Detect which cell encompasses the target text, then output its (X, Y) center coordinate. 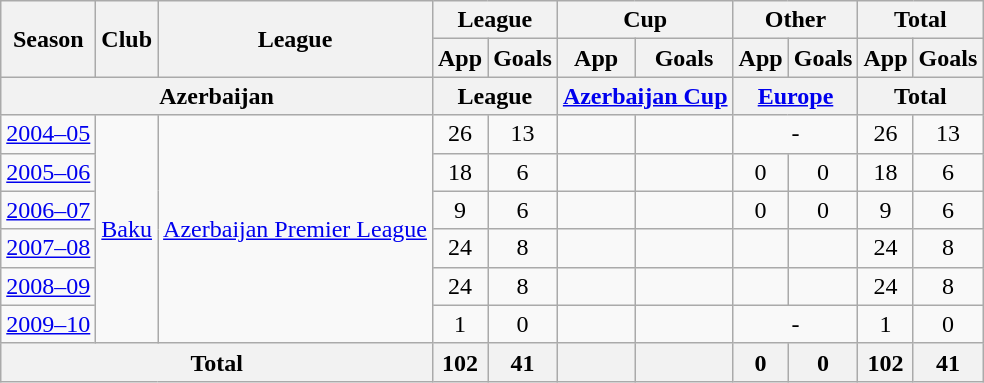
2007–08 (48, 248)
Azerbaijan (217, 96)
2005–06 (48, 172)
Azerbaijan Cup (645, 96)
2004–05 (48, 134)
Baku (127, 229)
Europe (796, 96)
2008–09 (48, 286)
2006–07 (48, 210)
Azerbaijan Premier League (296, 229)
Cup (645, 20)
Other (796, 20)
2009–10 (48, 324)
Club (127, 39)
Season (48, 39)
